Return [X, Y] of the center of cell containing provided text 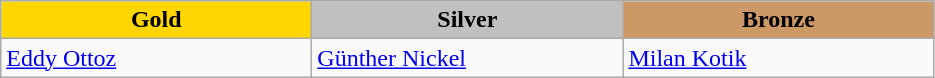
Günther Nickel [468, 58]
Eddy Ottoz [156, 58]
Gold [156, 20]
Bronze [778, 20]
Silver [468, 20]
Milan Kotik [778, 58]
